Output the [X, Y] coordinate of the center of the cell containing the given text.  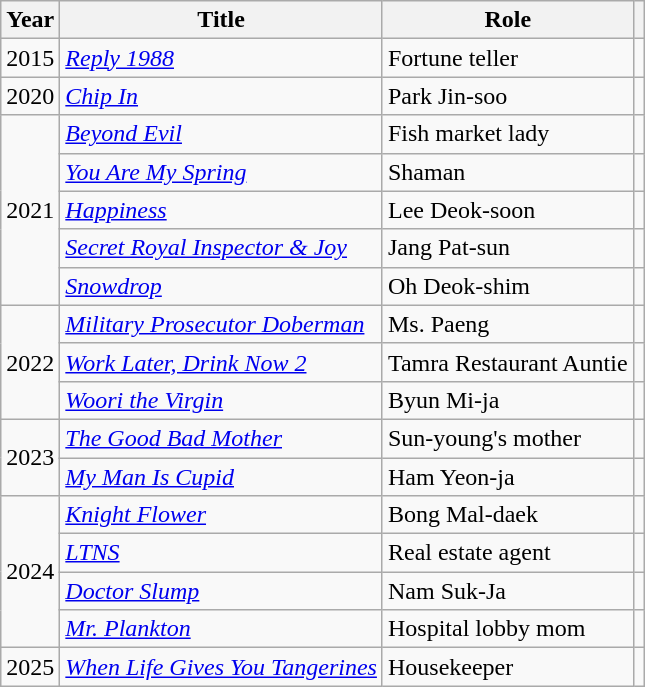
LTNS [222, 553]
Byun Mi-ja [508, 400]
Fortune teller [508, 58]
Sun-young's mother [508, 438]
Knight Flower [222, 515]
Woori the Virgin [222, 400]
Housekeeper [508, 667]
Jang Pat-sun [508, 248]
When Life Gives You Tangerines [222, 667]
2023 [30, 457]
Happiness [222, 210]
Military Prosecutor Doberman [222, 324]
2025 [30, 667]
2020 [30, 96]
Secret Royal Inspector & Joy [222, 248]
Ms. Paeng [508, 324]
Reply 1988 [222, 58]
Fish market lady [508, 134]
Role [508, 20]
Mr. Plankton [222, 629]
The Good Bad Mother [222, 438]
Year [30, 20]
Real estate agent [508, 553]
Doctor Slump [222, 591]
My Man Is Cupid [222, 477]
Shaman [508, 172]
Lee Deok-soon [508, 210]
Bong Mal-daek [508, 515]
Beyond Evil [222, 134]
Chip In [222, 96]
Oh Deok-shim [508, 286]
Tamra Restaurant Auntie [508, 362]
2021 [30, 210]
Title [222, 20]
2015 [30, 58]
Snowdrop [222, 286]
2024 [30, 572]
2022 [30, 362]
Ham Yeon-ja [508, 477]
Park Jin-soo [508, 96]
Nam Suk-Ja [508, 591]
Hospital lobby mom [508, 629]
Work Later, Drink Now 2 [222, 362]
You Are My Spring [222, 172]
